Scan for the cell matching the given text and deliver its [x, y] coordinate at center. 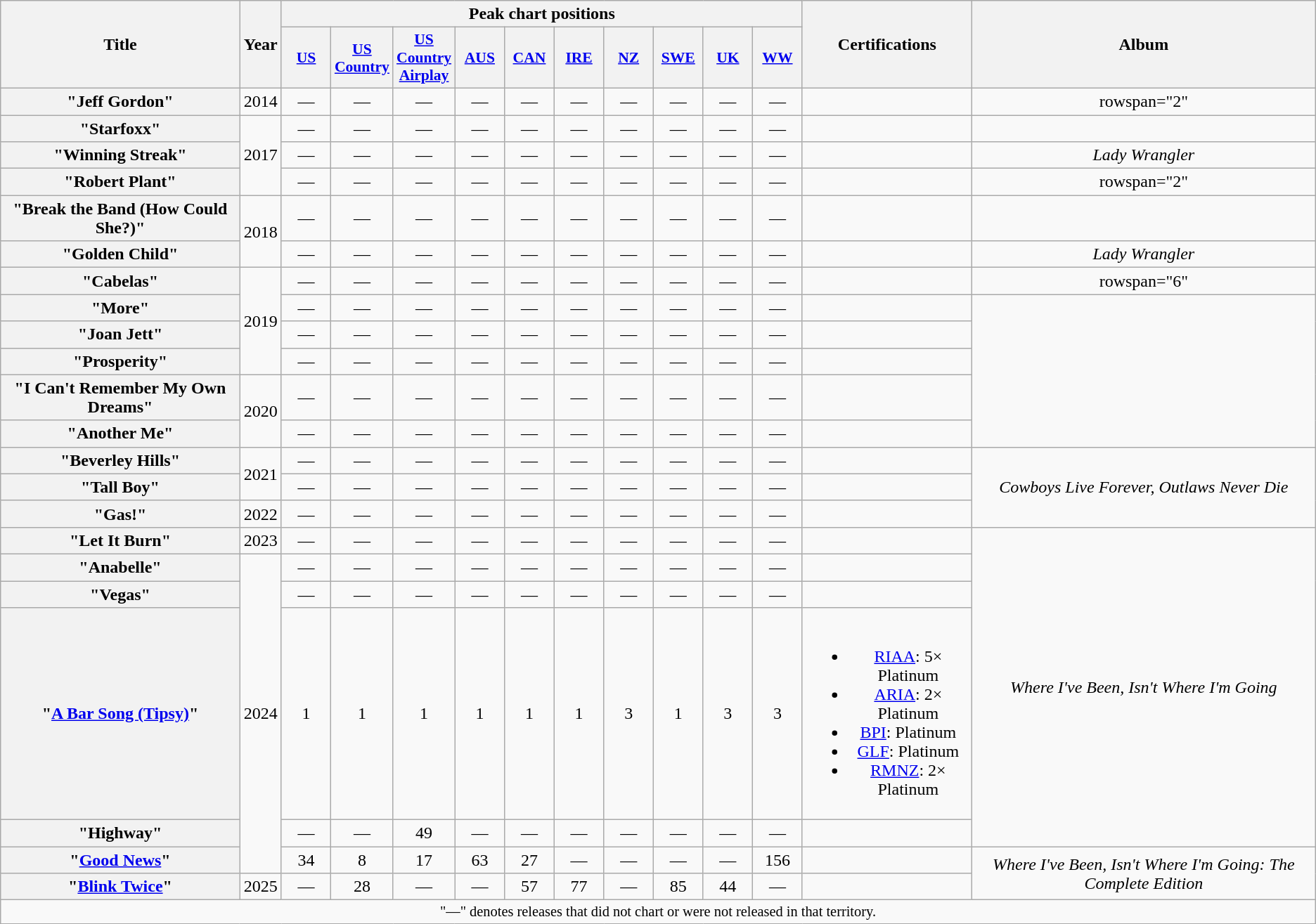
2022 [260, 514]
8 [362, 860]
"More" [120, 308]
"I Can't Remember My Own Dreams" [120, 398]
WW [778, 58]
Where I've Been, Isn't Where I'm Going: The Complete Edition [1143, 873]
"Let It Burn" [120, 540]
IRE [579, 58]
"Beverley Hills" [120, 460]
2014 [260, 101]
SWE [678, 58]
"Blink Twice" [120, 887]
"A Bar Song (Tipsy)" [120, 714]
Title [120, 45]
"Winning Streak" [120, 155]
"Starfoxx" [120, 129]
US Country [362, 58]
27 [530, 860]
28 [362, 887]
"Prosperity" [120, 361]
156 [778, 860]
2025 [260, 887]
CAN [530, 58]
Album [1143, 45]
NZ [628, 58]
UK [728, 58]
AUS [479, 58]
"Another Me" [120, 434]
2017 [260, 155]
"Robert Plant" [120, 182]
77 [579, 887]
63 [479, 860]
"Golden Child" [120, 254]
2023 [260, 540]
57 [530, 887]
Cowboys Live Forever, Outlaws Never Die [1143, 487]
US [307, 58]
"—" denotes releases that did not chart or were not released in that territory. [658, 912]
85 [678, 887]
Year [260, 45]
"Joan Jett" [120, 334]
2021 [260, 474]
US Country Airplay [424, 58]
2024 [260, 713]
"Gas!" [120, 514]
2018 [260, 232]
"Vegas" [120, 594]
"Anabelle" [120, 567]
17 [424, 860]
rowspan="6" [1143, 281]
"Highway" [120, 833]
44 [728, 887]
"Tall Boy" [120, 487]
Where I've Been, Isn't Where I'm Going [1143, 687]
2019 [260, 321]
"Jeff Gordon" [120, 101]
RIAA: 5× PlatinumARIA: 2× PlatinumBPI: PlatinumGLF: PlatinumRMNZ: 2× Platinum [887, 714]
Certifications [887, 45]
"Break the Band (How Could She?)" [120, 218]
49 [424, 833]
2020 [260, 410]
"Cabelas" [120, 281]
"Good News" [120, 860]
34 [307, 860]
Peak chart positions [541, 14]
